Determine the [x, y] coordinate at the center of the cell enclosing the given text.  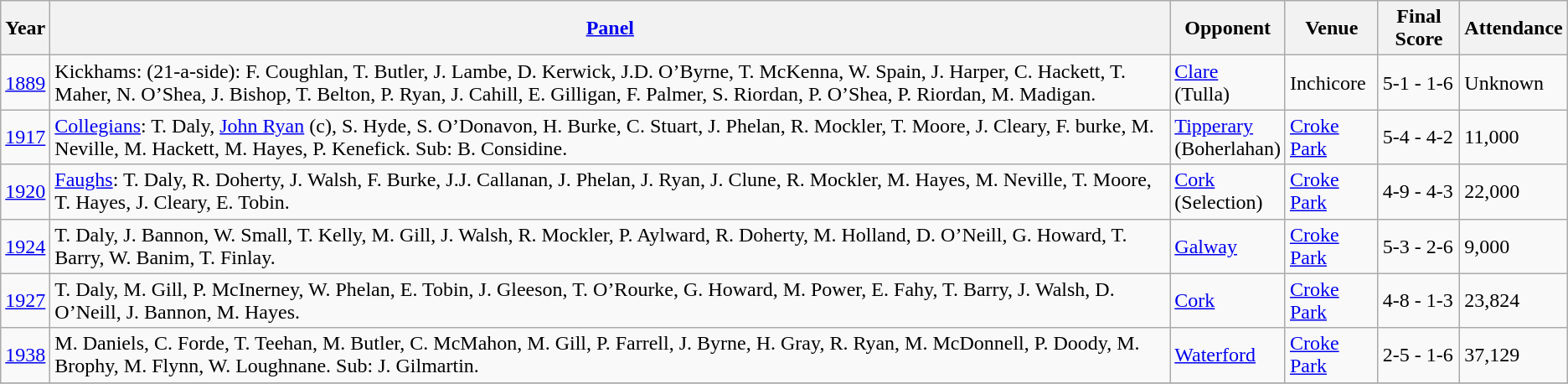
1889 [25, 82]
5-1 - 1-6 [1419, 82]
Waterford [1228, 355]
1920 [25, 191]
22,000 [1514, 191]
4-9 - 4-3 [1419, 191]
1927 [25, 300]
11,000 [1514, 138]
Galway [1228, 246]
Opponent [1228, 29]
5-3 - 2-6 [1419, 246]
9,000 [1514, 246]
4-8 - 1-3 [1419, 300]
Cork(Selection) [1228, 191]
Clare(Tulla) [1228, 82]
5-4 - 4-2 [1419, 138]
Inchicore [1332, 82]
Panel [610, 29]
Year [25, 29]
1924 [25, 246]
37,129 [1514, 355]
2-5 - 1-6 [1419, 355]
Venue [1332, 29]
1938 [25, 355]
Attendance [1514, 29]
Final Score [1419, 29]
23,824 [1514, 300]
Cork [1228, 300]
1917 [25, 138]
Unknown [1514, 82]
Tipperary(Boherlahan) [1228, 138]
